Extract the [x, y] coordinate from the center of the cell holding the provided text.  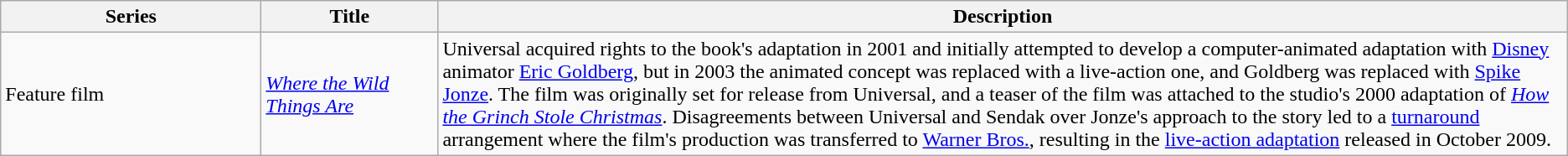
Series [131, 17]
Where the Wild Things Are [350, 94]
Feature film [131, 94]
Title [350, 17]
Description [1003, 17]
